Pinpoint the cell where the given text exists, returning its [x, y] midpoint coordinate. 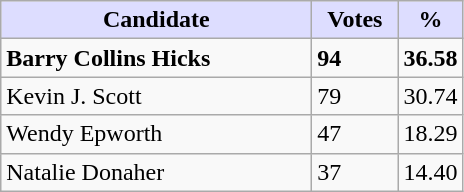
36.58 [430, 58]
30.74 [430, 96]
47 [355, 134]
Wendy Epworth [156, 134]
Votes [355, 20]
Natalie Donaher [156, 172]
79 [355, 96]
Kevin J. Scott [156, 96]
37 [355, 172]
14.40 [430, 172]
18.29 [430, 134]
Barry Collins Hicks [156, 58]
% [430, 20]
Candidate [156, 20]
94 [355, 58]
